For the text-containing cell, return its midpoint in (x, y) coordinate format. 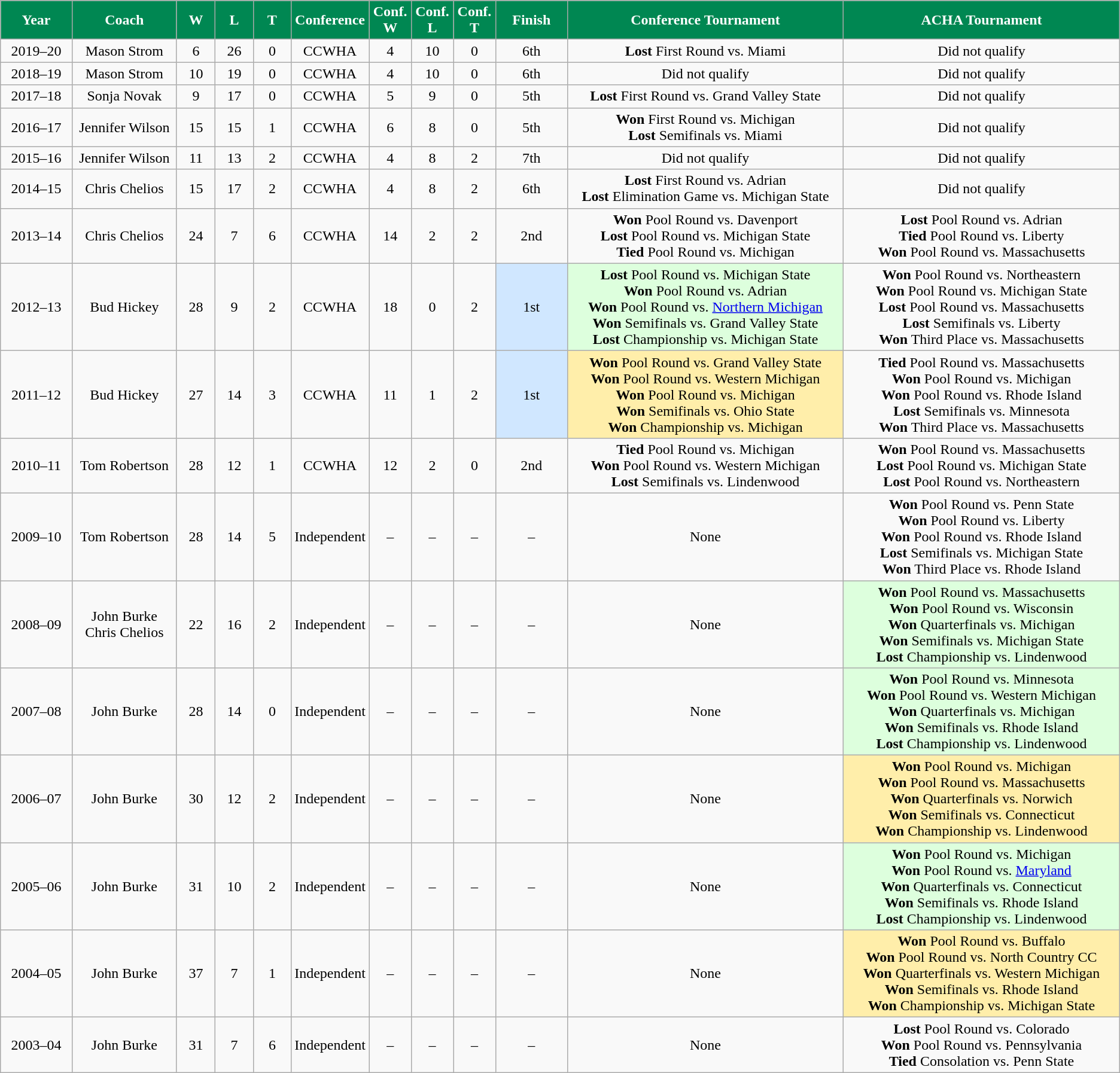
2007–08 (36, 712)
2012–13 (36, 307)
2005–06 (36, 886)
John BurkeChris Chelios (124, 624)
2010–11 (36, 465)
26 (235, 51)
Year (36, 20)
2009–10 (36, 536)
3 (273, 394)
Lost First Round vs. Adrian Lost Elimination Game vs. Michigan State (705, 189)
ACHA Tournament (982, 20)
22 (196, 624)
19 (235, 74)
Sonja Novak (124, 96)
Won First Round vs. Michigan Lost Semifinals vs. Miami (705, 127)
Finish (531, 20)
L (235, 20)
Tied Pool Round vs. Michigan Won Pool Round vs. Western Michigan Lost Semifinals vs. Lindenwood (705, 465)
18 (390, 307)
Conference (330, 20)
Won Pool Round vs. Massachusetts Lost Pool Round vs. Michigan State Lost Pool Round vs. Northeastern (982, 465)
24 (196, 236)
T (273, 20)
2006–07 (36, 799)
Conf. T (474, 20)
Conf. L (432, 20)
Lost First Round vs. Miami (705, 51)
2019–20 (36, 51)
W (196, 20)
2018–19 (36, 74)
37 (196, 974)
7th (531, 158)
Lost Pool Round vs. Colorado Won Pool Round vs. Pennsylvania Tied Consolation vs. Penn State (982, 1045)
2016–17 (36, 127)
30 (196, 799)
Won Pool Round vs. Davenport Lost Pool Round vs. Michigan State Tied Pool Round vs. Michigan (705, 236)
2017–18 (36, 96)
2015–16 (36, 158)
Lost First Round vs. Grand Valley State (705, 96)
13 (235, 158)
2011–12 (36, 394)
2003–04 (36, 1045)
2008–09 (36, 624)
16 (235, 624)
Coach (124, 20)
Conf. W (390, 20)
Lost Pool Round vs. Adrian Tied Pool Round vs. Liberty Won Pool Round vs. Massachusetts (982, 236)
2013–14 (36, 236)
27 (196, 394)
Conference Tournament (705, 20)
2014–15 (36, 189)
2004–05 (36, 974)
